Find where the given text appears and provide that cell's center as (X, Y) coordinate. 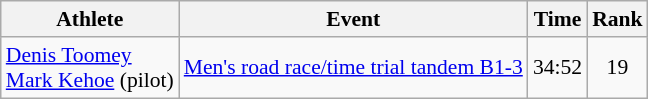
Event (354, 19)
Time (558, 19)
Rank (618, 19)
Denis Toomey Mark Kehoe (pilot) (90, 68)
Athlete (90, 19)
19 (618, 68)
Men's road race/time trial tandem B1-3 (354, 68)
34:52 (558, 68)
